Extract the (x, y) coordinate from the center of the cell holding the provided text.  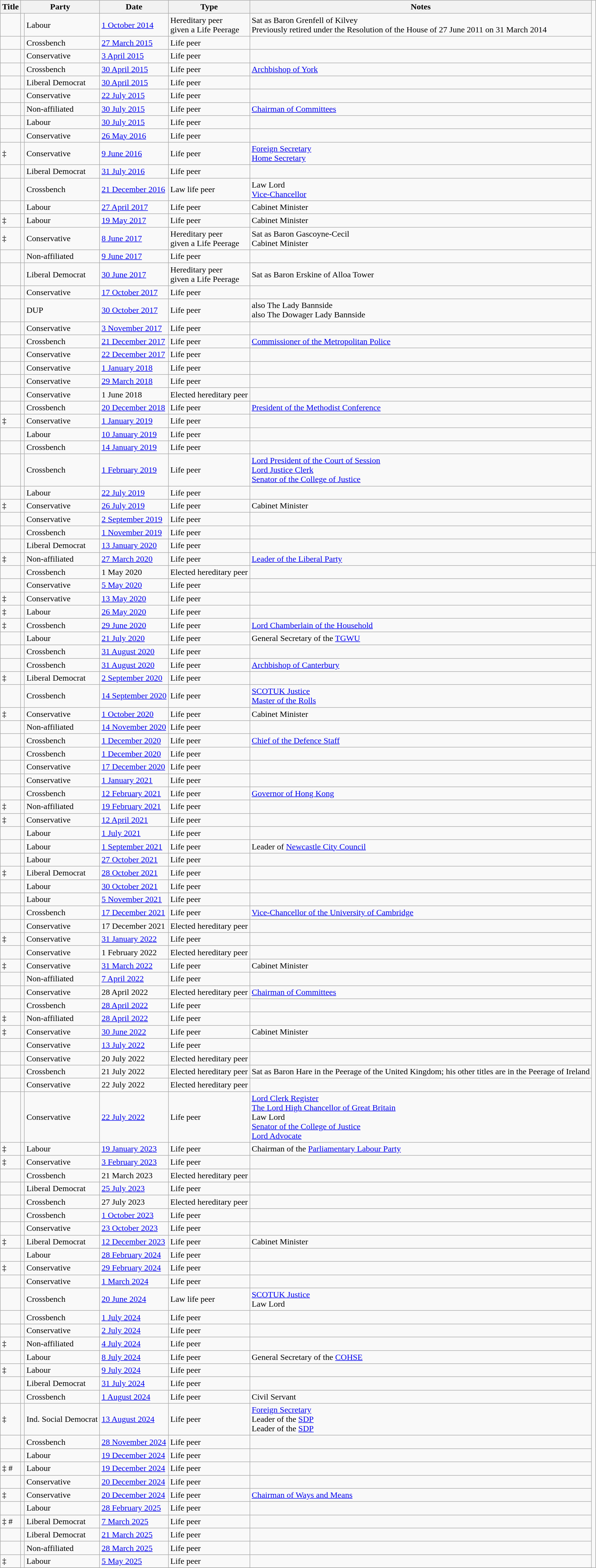
26 May 2016 (134, 135)
27 July 2023 (134, 1202)
17 October 2017 (134, 292)
2 July 2024 (134, 1330)
7 March 2025 (134, 1521)
21 March 2025 (134, 1535)
Law Lord Vice-Chancellor (421, 189)
also The Lady Bannside also The Dowager Lady Bannside (421, 310)
26 July 2019 (134, 506)
7 April 2022 (134, 979)
23 October 2023 (134, 1228)
1 May 2020 (134, 572)
28 October 2021 (134, 873)
1 January 2018 (134, 368)
12 December 2023 (134, 1242)
14 September 2020 (134, 696)
21 July 2022 (134, 1071)
31 July 2024 (134, 1384)
Chairman of Ways and Means (421, 1495)
30 October 2021 (134, 886)
1 September 2021 (134, 846)
Civil Servant (421, 1397)
28 March 2025 (134, 1548)
8 June 2017 (134, 239)
Lord President of the Court of Session Lord Justice Clerk Senator of the College of Justice (421, 470)
10 January 2019 (134, 434)
13 August 2024 (134, 1419)
14 January 2019 (134, 448)
Sat as Baron Hare in the Peerage of the United Kingdom; his other titles are in the Peerage of Ireland (421, 1071)
Foreign Secretary Leader of the SDP Leader of the SDP (421, 1419)
1 March 2024 (134, 1281)
Lord Chamberlain of the Household (421, 625)
2 September 2020 (134, 678)
28 February 2024 (134, 1255)
28 February 2025 (134, 1508)
Lord Clerk Register The Lord High Chancellor of Great Britain Law Lord Senator of the College of Justice Lord Advocate (421, 1117)
21 December 2016 (134, 189)
26 May 2020 (134, 612)
1 July 2021 (134, 833)
25 July 2023 (134, 1189)
20 July 2022 (134, 1058)
1 October 2014 (134, 25)
20 December 2018 (134, 407)
SCOTUK Justice Law Lord (421, 1299)
27 March 2020 (134, 559)
19 February 2021 (134, 807)
13 July 2022 (134, 1045)
General Secretary of the COHSE (421, 1357)
Vice-Chancellor of the University of Cambridge (421, 913)
21 December 2017 (134, 341)
SCOTUK Justice Master of the Rolls (421, 696)
2 September 2019 (134, 519)
1 October 2020 (134, 714)
27 April 2017 (134, 207)
1 February 2019 (134, 470)
Sat as Baron Erskine of Alloa Tower (421, 274)
Ind. Social Democrat (62, 1419)
5 November 2021 (134, 900)
DUP (62, 310)
Commissioner of the Metropolitan Police (421, 341)
14 November 2020 (134, 727)
3 November 2017 (134, 328)
12 April 2021 (134, 820)
1 August 2024 (134, 1397)
Sat as Baron Grenfell of KilveyPreviously retired under the Resolution of the House of 27 June 2011 on 31 March 2014 (421, 25)
28 November 2024 (134, 1442)
9 July 2024 (134, 1370)
5 May 2020 (134, 585)
Chairman of the Parliamentary Labour Party (421, 1149)
30 June 2017 (134, 274)
1 February 2022 (134, 952)
12 February 2021 (134, 793)
Foreign Secretary Home Secretary (421, 153)
Type (209, 7)
3 April 2015 (134, 56)
17 December 2020 (134, 767)
31 July 2016 (134, 171)
1 November 2019 (134, 532)
8 July 2024 (134, 1357)
1 October 2023 (134, 1215)
Sat as Baron Gascoyne-CecilCabinet Minister (421, 239)
1 July 2024 (134, 1317)
Notes (421, 7)
19 January 2023 (134, 1149)
22 July 2019 (134, 493)
21 March 2023 (134, 1175)
1 January 2019 (134, 421)
31 January 2022 (134, 939)
Archbishop of Canterbury (421, 665)
29 February 2024 (134, 1268)
29 March 2018 (134, 381)
Leader of the Liberal Party (421, 559)
Archbishop of York (421, 69)
22 July 2015 (134, 96)
Governor of Hong Kong (421, 793)
13 May 2020 (134, 599)
President of the Methodist Conference (421, 407)
9 June 2017 (134, 256)
22 December 2017 (134, 355)
31 March 2022 (134, 966)
9 June 2016 (134, 153)
3 February 2023 (134, 1162)
13 January 2020 (134, 546)
19 May 2017 (134, 221)
4 July 2024 (134, 1344)
Leader of Newcastle City Council (421, 846)
27 October 2021 (134, 860)
5 May 2025 (134, 1561)
20 June 2024 (134, 1299)
30 June 2022 (134, 1032)
Chief of the Defence Staff (421, 741)
Party (60, 7)
29 June 2020 (134, 625)
Title (10, 7)
1 January 2021 (134, 780)
1 June 2018 (134, 394)
Date (134, 7)
30 October 2017 (134, 310)
General Secretary of the TGWU (421, 638)
21 July 2020 (134, 638)
27 March 2015 (134, 43)
